From the cell containing the given text, extract its center point as (X, Y) coordinate. 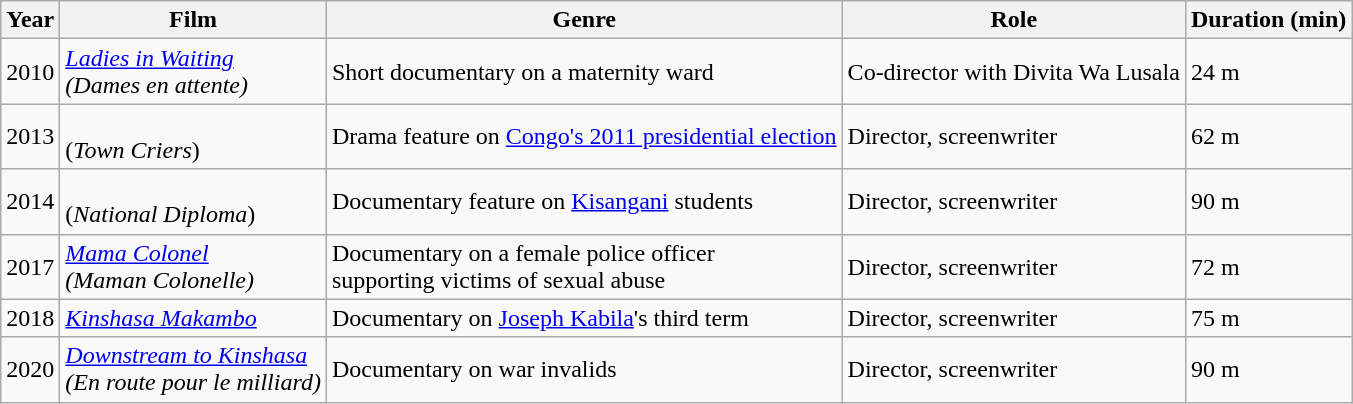
2013 (30, 136)
Documentary feature on Kisangani students (584, 202)
Genre (584, 20)
Mama Colonel(Maman Colonelle) (194, 266)
(National Diploma) (194, 202)
Drama feature on Congo's 2011 presidential election (584, 136)
2017 (30, 266)
72 m (1268, 266)
Ladies in Waiting(Dames en attente) (194, 72)
62 m (1268, 136)
Duration (min) (1268, 20)
Documentary on a female police officersupporting victims of sexual abuse (584, 266)
Kinshasa Makambo (194, 318)
75 m (1268, 318)
2020 (30, 370)
2010 (30, 72)
2014 (30, 202)
Short documentary on a maternity ward (584, 72)
Role (1014, 20)
Documentary on war invalids (584, 370)
Co-director with Divita Wa Lusala (1014, 72)
24 m (1268, 72)
Film (194, 20)
2018 (30, 318)
Documentary on Joseph Kabila's third term (584, 318)
Year (30, 20)
Downstream to Kinshasa(En route pour le milliard) (194, 370)
(Town Criers) (194, 136)
